Return (x, y) of the center of cell containing provided text 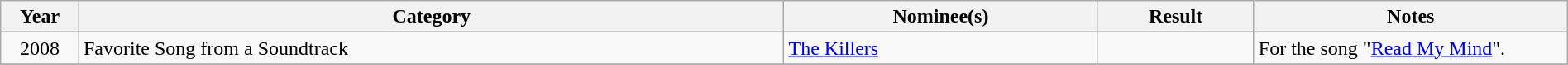
Year (40, 17)
Favorite Song from a Soundtrack (432, 48)
Nominee(s) (941, 17)
Result (1176, 17)
2008 (40, 48)
The Killers (941, 48)
Category (432, 17)
Notes (1411, 17)
For the song "Read My Mind". (1411, 48)
